Detect which cell encompasses the target text, then output its (x, y) center coordinate. 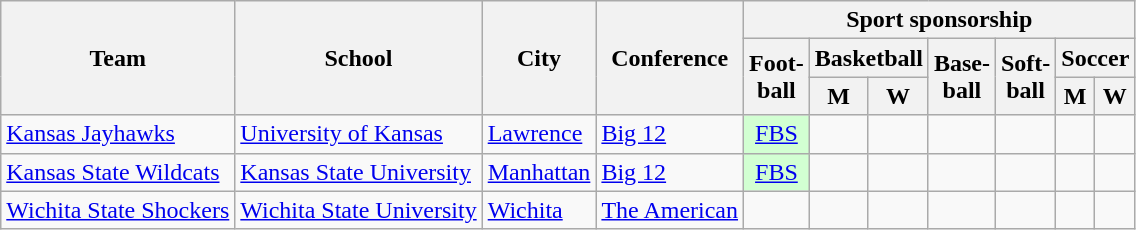
University of Kansas (358, 134)
Foot-ball (777, 77)
Kansas State University (358, 172)
Soccer (1096, 58)
Soft-ball (1025, 77)
Wichita (539, 210)
Basketball (868, 58)
School (358, 58)
Wichita State Shockers (118, 210)
Base-ball (962, 77)
Team (118, 58)
City (539, 58)
Lawrence (539, 134)
Wichita State University (358, 210)
Kansas Jayhawks (118, 134)
Manhattan (539, 172)
Conference (670, 58)
The American (670, 210)
Kansas State Wildcats (118, 172)
Sport sponsorship (940, 20)
